For the text-containing cell, return its midpoint in [X, Y] coordinate format. 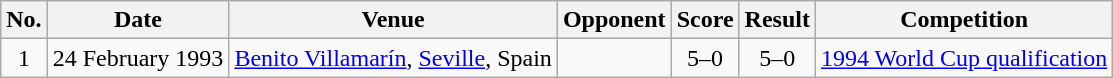
Date [138, 20]
Venue [393, 20]
Opponent [614, 20]
No. [24, 20]
Score [705, 20]
1994 World Cup qualification [964, 58]
Benito Villamarín, Seville, Spain [393, 58]
1 [24, 58]
Result [777, 20]
Competition [964, 20]
24 February 1993 [138, 58]
